Locate the cell with the specified text and output its [x, y] center coordinate. 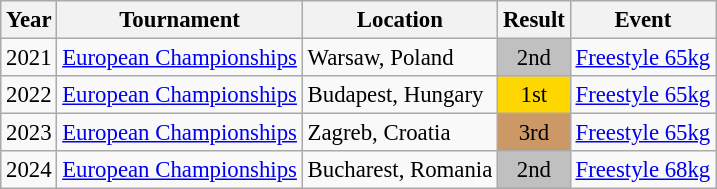
Location [400, 20]
2023 [29, 133]
Zagreb, Croatia [400, 133]
Warsaw, Poland [400, 58]
1st [534, 95]
Event [642, 20]
Freestyle 68kg [642, 170]
Bucharest, Romania [400, 170]
Year [29, 20]
Tournament [180, 20]
Result [534, 20]
2022 [29, 95]
2021 [29, 58]
Budapest, Hungary [400, 95]
3rd [534, 133]
2024 [29, 170]
